Return (X, Y) of the center of cell containing provided text 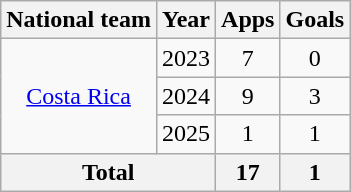
2025 (186, 134)
Apps (248, 20)
17 (248, 172)
2024 (186, 96)
0 (315, 58)
9 (248, 96)
7 (248, 58)
Goals (315, 20)
3 (315, 96)
Total (108, 172)
Costa Rica (79, 96)
2023 (186, 58)
National team (79, 20)
Year (186, 20)
